Scan for the cell matching the given text and deliver its [X, Y] coordinate at center. 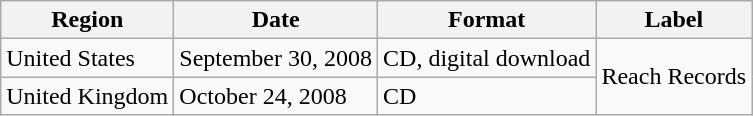
October 24, 2008 [276, 96]
Label [674, 20]
Date [276, 20]
United Kingdom [88, 96]
Format [487, 20]
Reach Records [674, 77]
CD, digital download [487, 58]
Region [88, 20]
September 30, 2008 [276, 58]
United States [88, 58]
CD [487, 96]
